Detect which cell encompasses the target text, then output its [X, Y] center coordinate. 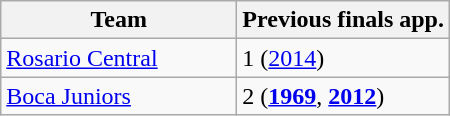
Boca Juniors [119, 96]
Rosario Central [119, 58]
2 (1969, 2012) [344, 96]
Previous finals app. [344, 20]
1 (2014) [344, 58]
Team [119, 20]
